Search for the cell housing the specified text and yield its (X, Y) center coordinate. 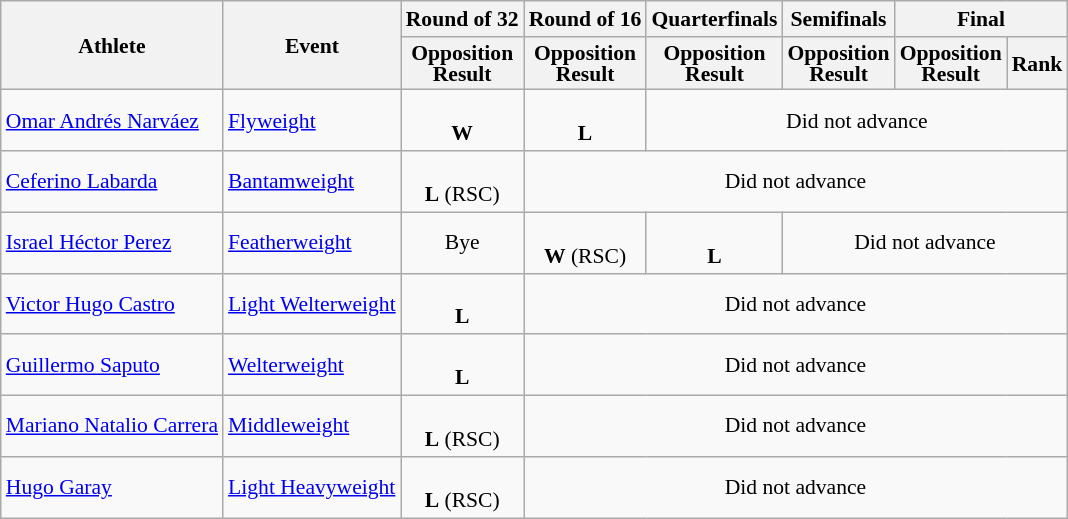
Welterweight (312, 366)
Israel Héctor Perez (112, 242)
Semifinals (839, 19)
Featherweight (312, 242)
Bye (462, 242)
Omar Andrés Narváez (112, 120)
Victor Hugo Castro (112, 304)
Hugo Garay (112, 488)
Quarterfinals (714, 19)
Guillermo Saputo (112, 366)
W (462, 120)
Ceferino Labarda (112, 182)
Mariano Natalio Carrera (112, 426)
Athlete (112, 46)
Flyweight (312, 120)
Light Welterweight (312, 304)
Middleweight (312, 426)
Bantamweight (312, 182)
Round of 16 (586, 19)
Final (982, 19)
Light Heavyweight (312, 488)
W (RSC) (586, 242)
Event (312, 46)
Rank (1038, 64)
Round of 32 (462, 19)
